Return [X, Y] of the center of cell containing provided text 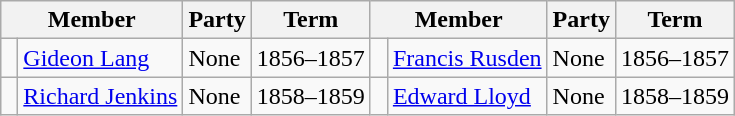
Gideon Lang [100, 58]
Edward Lloyd [467, 96]
Francis Rusden [467, 58]
Richard Jenkins [100, 96]
